Search for the cell housing the specified text and yield its (x, y) center coordinate. 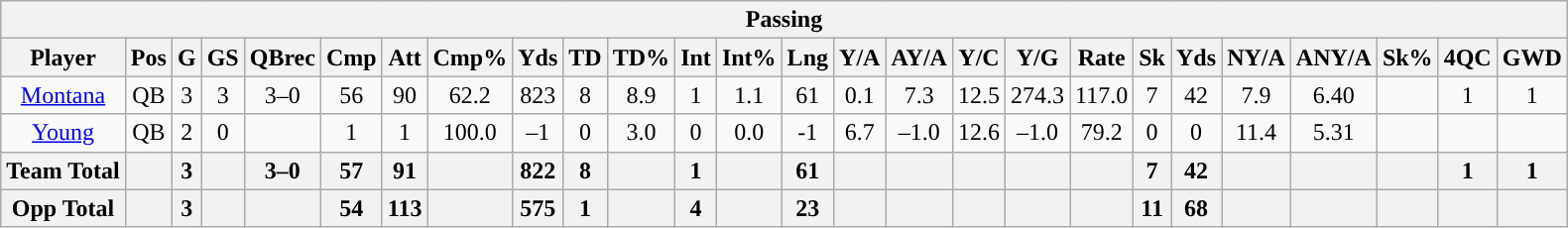
Passing (784, 20)
Y/A (860, 57)
90 (405, 95)
100.0 (470, 133)
62.2 (470, 95)
Player (63, 57)
4QC (1468, 57)
0.0 (749, 133)
117.0 (1102, 95)
274.3 (1037, 95)
0.1 (860, 95)
2 (186, 133)
Int% (749, 57)
Opp Total (63, 208)
Sk% (1407, 57)
Rate (1102, 57)
TD (585, 57)
–1 (538, 133)
G (186, 57)
57 (351, 171)
54 (351, 208)
Cmp (351, 57)
Y/C (978, 57)
Int (696, 57)
Montana (63, 95)
GS (222, 57)
ANY/A (1333, 57)
91 (405, 171)
12.6 (978, 133)
QBrec (282, 57)
1.1 (749, 95)
3.0 (641, 133)
8.9 (641, 95)
GWD (1531, 57)
4 (696, 208)
11.4 (1257, 133)
7.9 (1257, 95)
Young (63, 133)
79.2 (1102, 133)
Cmp% (470, 57)
12.5 (978, 95)
Team Total (63, 171)
-1 (807, 133)
822 (538, 171)
7.3 (919, 95)
6.40 (1333, 95)
Pos (149, 57)
Lng (807, 57)
823 (538, 95)
TD% (641, 57)
5.31 (1333, 133)
113 (405, 208)
Sk (1152, 57)
68 (1196, 208)
Y/G (1037, 57)
575 (538, 208)
Att (405, 57)
NY/A (1257, 57)
11 (1152, 208)
AY/A (919, 57)
23 (807, 208)
56 (351, 95)
6.7 (860, 133)
